For the text-containing cell, return its midpoint in [X, Y] coordinate format. 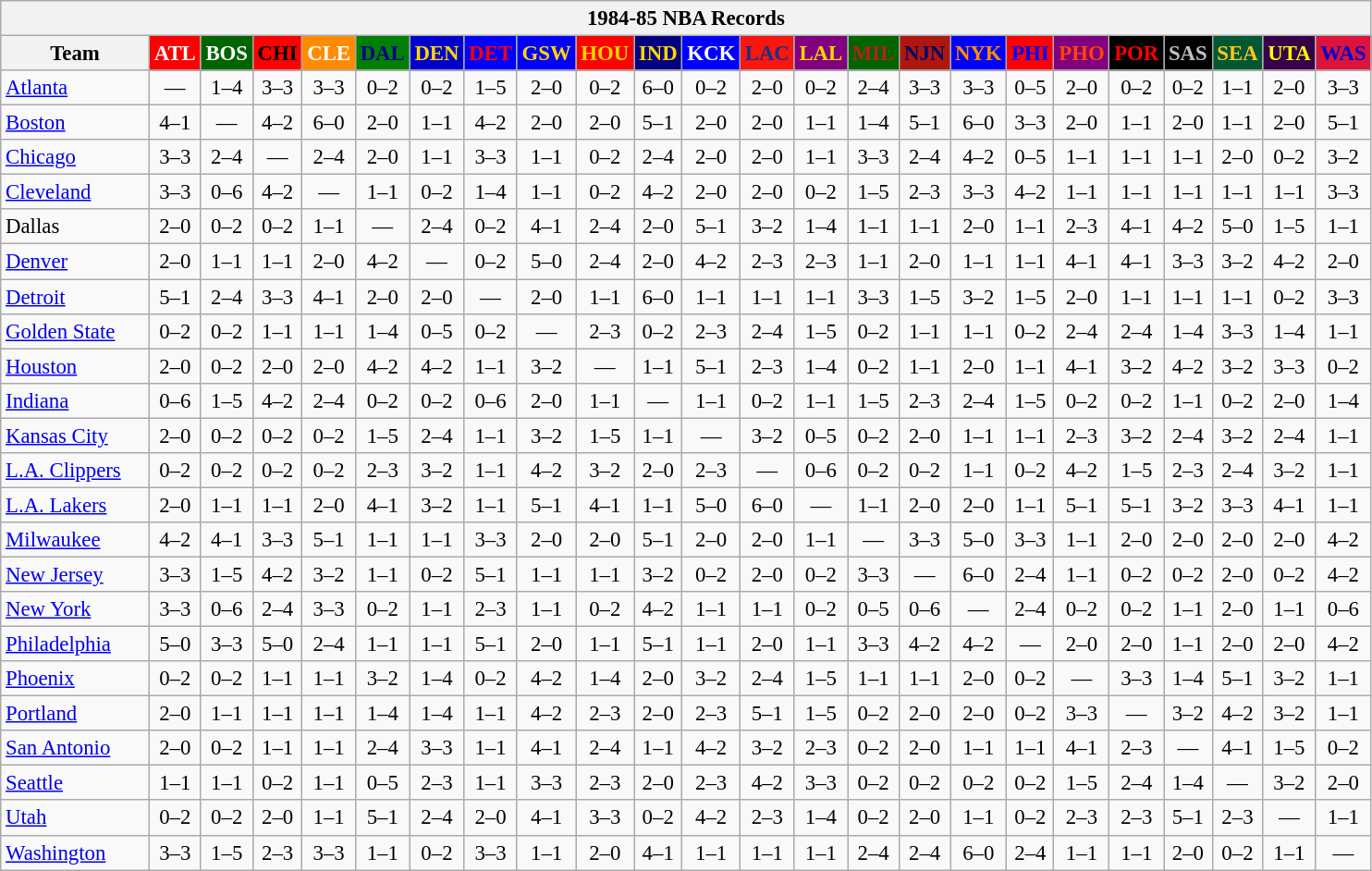
NYK [978, 54]
PHI [1030, 54]
LAL [821, 54]
1984-85 NBA Records [686, 18]
Indiana [76, 400]
Denver [76, 262]
NJN [925, 54]
POR [1137, 54]
Milwaukee [76, 540]
DAL [383, 54]
ATL [175, 54]
Atlanta [76, 88]
San Antonio [76, 748]
SEA [1237, 54]
IND [658, 54]
Team [76, 54]
New Jersey [76, 574]
New York [76, 609]
DET [490, 54]
Boston [76, 123]
LAC [767, 54]
Golden State [76, 331]
Detroit [76, 297]
HOU [605, 54]
Kansas City [76, 435]
GSW [546, 54]
BOS [227, 54]
CLE [329, 54]
Houston [76, 366]
Utah [76, 818]
Chicago [76, 157]
CHI [277, 54]
Washington [76, 853]
KCK [712, 54]
L.A. Clippers [76, 471]
MIL [874, 54]
Dallas [76, 227]
Portland [76, 714]
Cleveland [76, 192]
SAS [1188, 54]
DEN [436, 54]
UTA [1289, 54]
PHO [1082, 54]
Seattle [76, 783]
Philadelphia [76, 644]
Phoenix [76, 679]
L.A. Lakers [76, 505]
WAS [1343, 54]
